Extract the (X, Y) coordinate from the center of the cell holding the provided text.  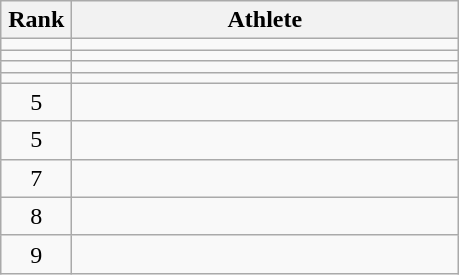
9 (36, 254)
7 (36, 178)
8 (36, 216)
Rank (36, 20)
Athlete (265, 20)
